Locate the cell with the specified text and output its (X, Y) center coordinate. 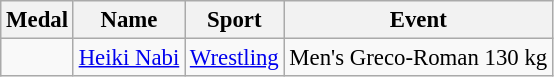
Wrestling (235, 58)
Medal (38, 20)
Heiki Nabi (128, 58)
Event (418, 20)
Sport (235, 20)
Men's Greco-Roman 130 kg (418, 58)
Name (128, 20)
